Identify which cell holds the provided text, then report its (x, y) central coordinate. 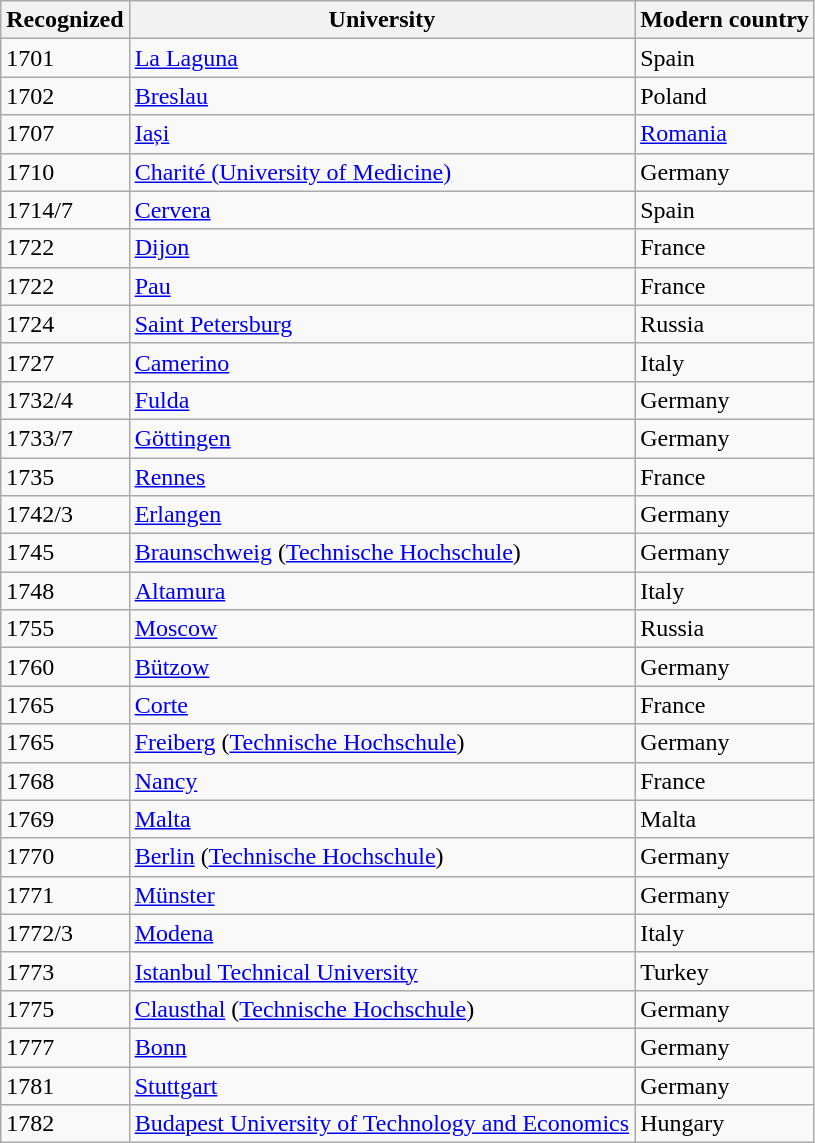
Recognized (65, 20)
1771 (65, 895)
Clausthal (Technische Hochschule) (382, 1009)
1702 (65, 96)
1773 (65, 971)
1777 (65, 1047)
Saint Petersburg (382, 324)
Corte (382, 705)
Camerino (382, 362)
Bonn (382, 1047)
Charité (University of Medicine) (382, 172)
1748 (65, 591)
Pau (382, 286)
Nancy (382, 781)
Moscow (382, 629)
Altamura (382, 591)
1755 (65, 629)
1714/7 (65, 210)
Stuttgart (382, 1085)
Modena (382, 933)
1701 (65, 58)
1768 (65, 781)
1745 (65, 553)
1782 (65, 1124)
Breslau (382, 96)
1710 (65, 172)
1742/3 (65, 515)
1781 (65, 1085)
Istanbul Technical University (382, 971)
Hungary (725, 1124)
Braunschweig (Technische Hochschule) (382, 553)
Münster (382, 895)
Göttingen (382, 438)
Budapest University of Technology and Economics (382, 1124)
1732/4 (65, 400)
Erlangen (382, 515)
1735 (65, 477)
Dijon (382, 248)
1770 (65, 857)
1760 (65, 667)
1733/7 (65, 438)
Rennes (382, 477)
1727 (65, 362)
Poland (725, 96)
Fulda (382, 400)
University (382, 20)
1707 (65, 134)
1769 (65, 819)
Freiberg (Technische Hochschule) (382, 743)
La Laguna (382, 58)
Modern country (725, 20)
1775 (65, 1009)
Iași (382, 134)
Bützow (382, 667)
Romania (725, 134)
1772/3 (65, 933)
Berlin (Technische Hochschule) (382, 857)
1724 (65, 324)
Cervera (382, 210)
Turkey (725, 971)
